Scan for the cell matching the given text and deliver its [x, y] coordinate at center. 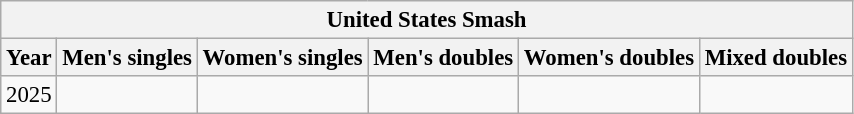
Women's singles [282, 58]
Women's doubles [608, 58]
United States Smash [427, 20]
Men's doubles [443, 58]
Mixed doubles [776, 58]
2025 [29, 95]
Year [29, 58]
Men's singles [127, 58]
